Find where the given text appears and provide that cell's center as (X, Y) coordinate. 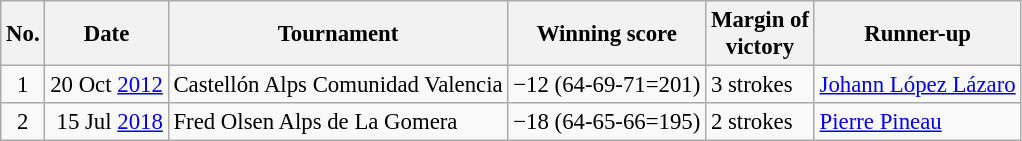
Margin ofvictory (760, 34)
2 (23, 122)
No. (23, 34)
Pierre Pineau (918, 122)
Castellón Alps Comunidad Valencia (338, 85)
1 (23, 85)
Date (106, 34)
−12 (64-69-71=201) (607, 85)
15 Jul 2018 (106, 122)
3 strokes (760, 85)
Runner-up (918, 34)
Tournament (338, 34)
Johann López Lázaro (918, 85)
−18 (64-65-66=195) (607, 122)
Fred Olsen Alps de La Gomera (338, 122)
2 strokes (760, 122)
20 Oct 2012 (106, 85)
Winning score (607, 34)
